Output the (x, y) coordinate of the center of the cell containing the given text.  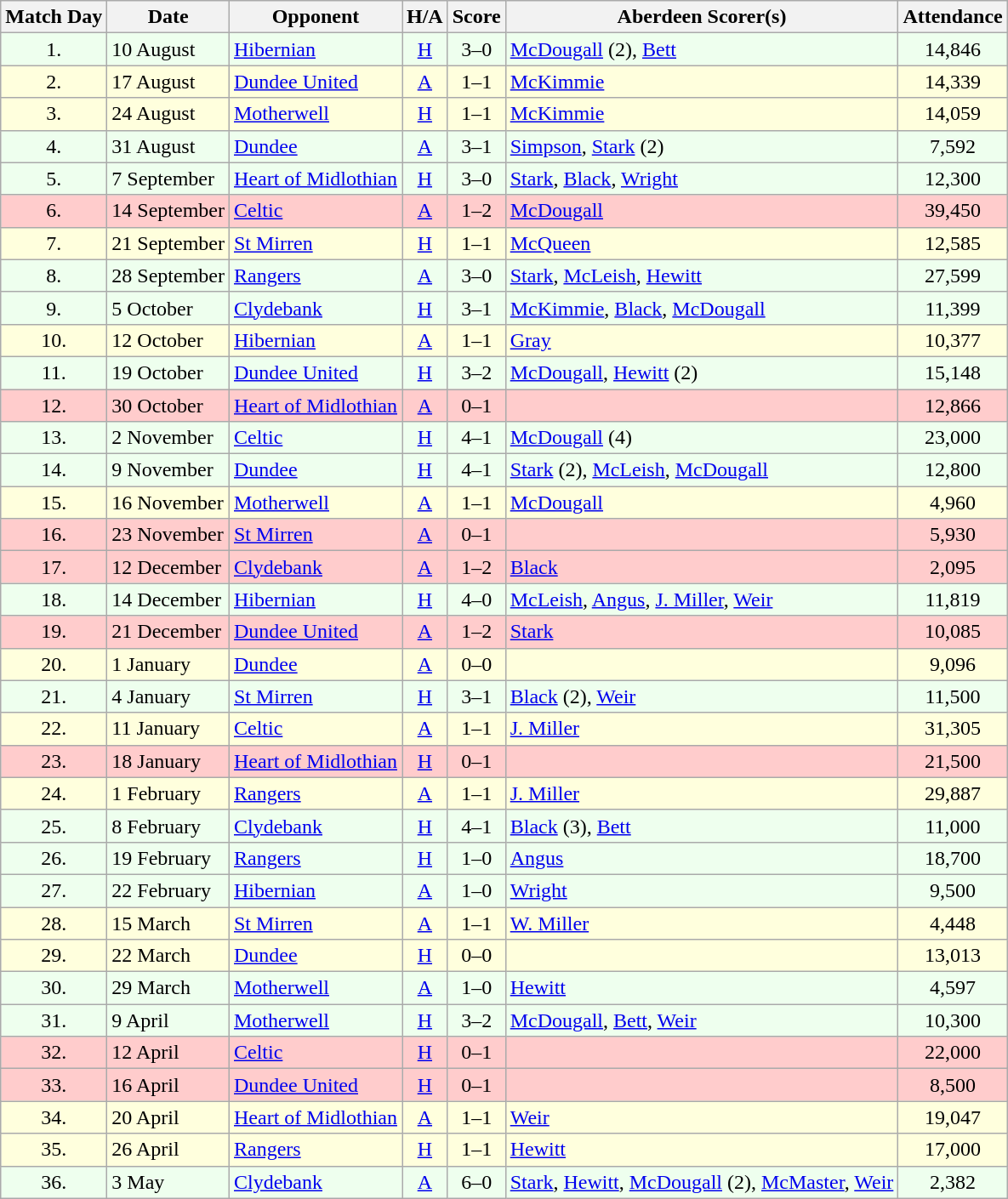
16 November (168, 503)
10,300 (953, 1020)
McKimmie, Black, McDougall (702, 308)
7. (54, 243)
27,599 (953, 276)
31. (54, 1020)
5,930 (953, 535)
11,000 (953, 826)
8 February (168, 826)
15,148 (953, 372)
17,000 (953, 1150)
21 December (168, 632)
9 November (168, 470)
21,500 (953, 761)
23. (54, 761)
27. (54, 890)
12 October (168, 340)
McLeish, Angus, J. Miller, Weir (702, 599)
32. (54, 1053)
26 April (168, 1150)
18 January (168, 761)
34. (54, 1117)
23 November (168, 535)
22,000 (953, 1053)
39,450 (953, 211)
4. (54, 146)
Stark (2), McLeish, McDougall (702, 470)
15 March (168, 923)
21. (54, 696)
25. (54, 826)
Attendance (953, 17)
19 February (168, 858)
17 August (168, 82)
14,059 (953, 114)
14,339 (953, 82)
Aberdeen Scorer(s) (702, 17)
26. (54, 858)
9. (54, 308)
Stark, McLeish, Hewitt (702, 276)
2,382 (953, 1182)
13,013 (953, 956)
12 April (168, 1053)
19,047 (953, 1117)
30 October (168, 406)
6. (54, 211)
Weir (702, 1117)
Black (702, 567)
20 April (168, 1117)
10. (54, 340)
Stark, Black, Wright (702, 179)
22 March (168, 956)
4,597 (953, 988)
9,096 (953, 664)
29. (54, 956)
18. (54, 599)
19 October (168, 372)
1 January (168, 664)
4,960 (953, 503)
16 April (168, 1085)
14 September (168, 211)
21 September (168, 243)
11,819 (953, 599)
4,448 (953, 923)
20. (54, 664)
4 January (168, 696)
12,585 (953, 243)
2,095 (953, 567)
23,000 (953, 438)
5. (54, 179)
19. (54, 632)
Score (476, 17)
7 September (168, 179)
8,500 (953, 1085)
11,500 (953, 696)
9 April (168, 1020)
10,085 (953, 632)
McDougall, Hewitt (2) (702, 372)
Wright (702, 890)
1. (54, 49)
12,866 (953, 406)
10,377 (953, 340)
35. (54, 1150)
29,887 (953, 793)
Stark (702, 632)
3 May (168, 1182)
11,399 (953, 308)
22 February (168, 890)
14 December (168, 599)
Date (168, 17)
3. (54, 114)
16. (54, 535)
4–0 (476, 599)
12 December (168, 567)
12. (54, 406)
17. (54, 567)
Simpson, Stark (2) (702, 146)
Black (2), Weir (702, 696)
36. (54, 1182)
Black (3), Bett (702, 826)
McDougall (4) (702, 438)
Angus (702, 858)
24 August (168, 114)
7,592 (953, 146)
15. (54, 503)
13. (54, 438)
24. (54, 793)
14. (54, 470)
Gray (702, 340)
28. (54, 923)
1 February (168, 793)
5 October (168, 308)
2 November (168, 438)
McDougall, Bett, Weir (702, 1020)
18,700 (953, 858)
10 August (168, 49)
12,800 (953, 470)
Stark, Hewitt, McDougall (2), McMaster, Weir (702, 1182)
28 September (168, 276)
14,846 (953, 49)
12,300 (953, 179)
McQueen (702, 243)
Match Day (54, 17)
McDougall (2), Bett (702, 49)
30. (54, 988)
W. Miller (702, 923)
11 January (168, 729)
2. (54, 82)
22. (54, 729)
11. (54, 372)
31,305 (953, 729)
8. (54, 276)
33. (54, 1085)
Opponent (315, 17)
9,500 (953, 890)
31 August (168, 146)
6–0 (476, 1182)
29 March (168, 988)
H/A (424, 17)
